Search for the cell housing the specified text and yield its [X, Y] center coordinate. 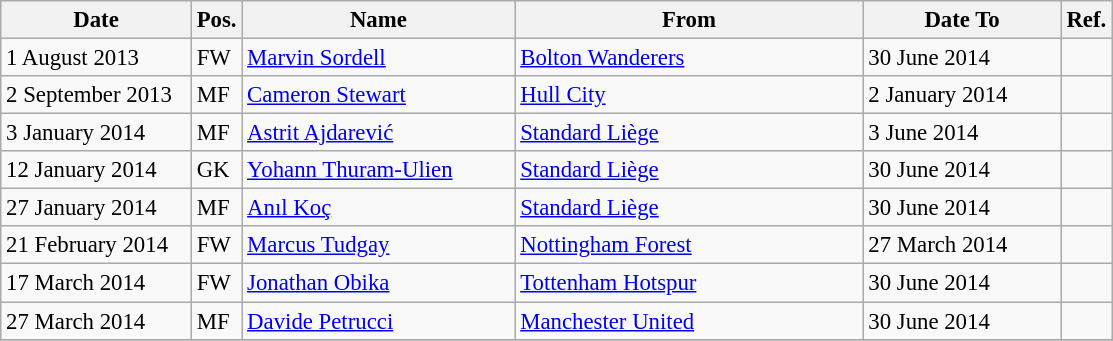
Ref. [1086, 20]
Date [96, 20]
3 June 2014 [962, 133]
Date To [962, 20]
21 February 2014 [96, 245]
Tottenham Hotspur [689, 283]
2 September 2013 [96, 95]
2 January 2014 [962, 95]
Yohann Thuram-Ulien [378, 170]
Jonathan Obika [378, 283]
Davide Petrucci [378, 321]
1 August 2013 [96, 58]
17 March 2014 [96, 283]
From [689, 20]
Anıl Koç [378, 208]
Astrit Ajdarević [378, 133]
Hull City [689, 95]
Cameron Stewart [378, 95]
12 January 2014 [96, 170]
27 January 2014 [96, 208]
Manchester United [689, 321]
Bolton Wanderers [689, 58]
GK [216, 170]
Pos. [216, 20]
Marvin Sordell [378, 58]
3 January 2014 [96, 133]
Name [378, 20]
Marcus Tudgay [378, 245]
Nottingham Forest [689, 245]
